Provide the (x, y) coordinate of the cell's center where the given text is located.  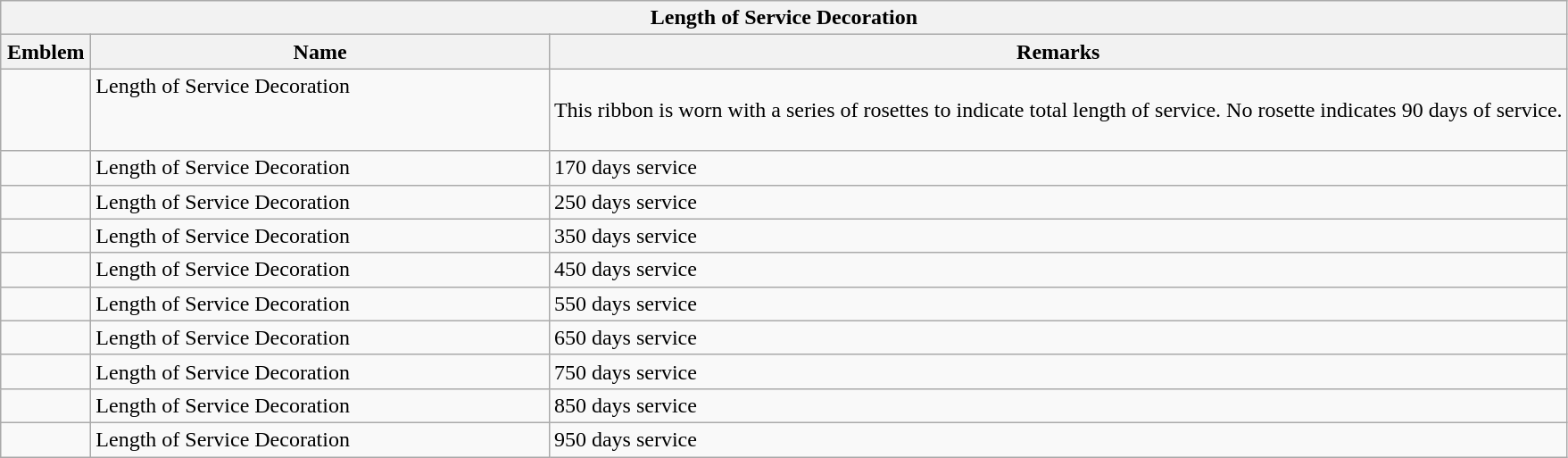
170 days service (1058, 168)
950 days service (1058, 439)
Remarks (1058, 52)
750 days service (1058, 371)
Name (320, 52)
650 days service (1058, 337)
350 days service (1058, 236)
Emblem (46, 52)
550 days service (1058, 304)
This ribbon is worn with a series of rosettes to indicate total length of service. No rosette indicates 90 days of service. (1058, 110)
450 days service (1058, 270)
850 days service (1058, 405)
250 days service (1058, 202)
